From the cell containing the given text, extract its center point as (x, y) coordinate. 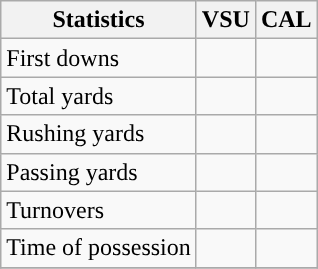
VSU (226, 20)
Total yards (99, 96)
Passing yards (99, 172)
Rushing yards (99, 134)
First downs (99, 58)
Turnovers (99, 210)
Statistics (99, 20)
CAL (286, 20)
Time of possession (99, 248)
